Detect which cell encompasses the target text, then output its (x, y) center coordinate. 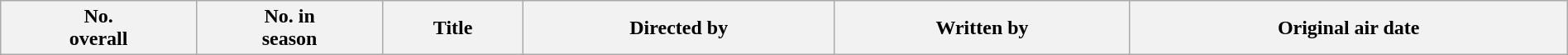
Directed by (678, 28)
Title (453, 28)
Written by (982, 28)
Original air date (1348, 28)
No.overall (99, 28)
No. inseason (289, 28)
